Pinpoint the cell where the given text exists, returning its (X, Y) midpoint coordinate. 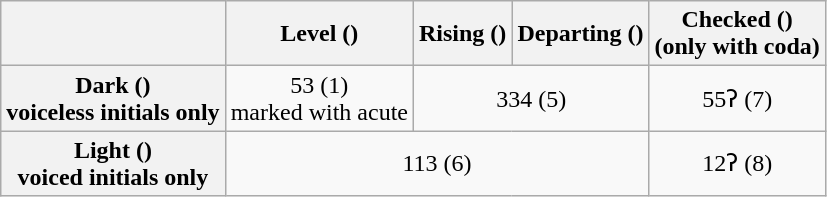
Departing () (580, 34)
Checked ()(only with coda) (737, 34)
113 (6) (437, 164)
12ʔ (8) (737, 164)
334 (5) (530, 98)
Dark ()voiceless initials only (113, 98)
53 (1)marked with acute (319, 98)
Rising () (462, 34)
Level () (319, 34)
55ʔ (7) (737, 98)
Light ()voiced initials only (113, 164)
